Locate the cell with the specified text and output its (x, y) center coordinate. 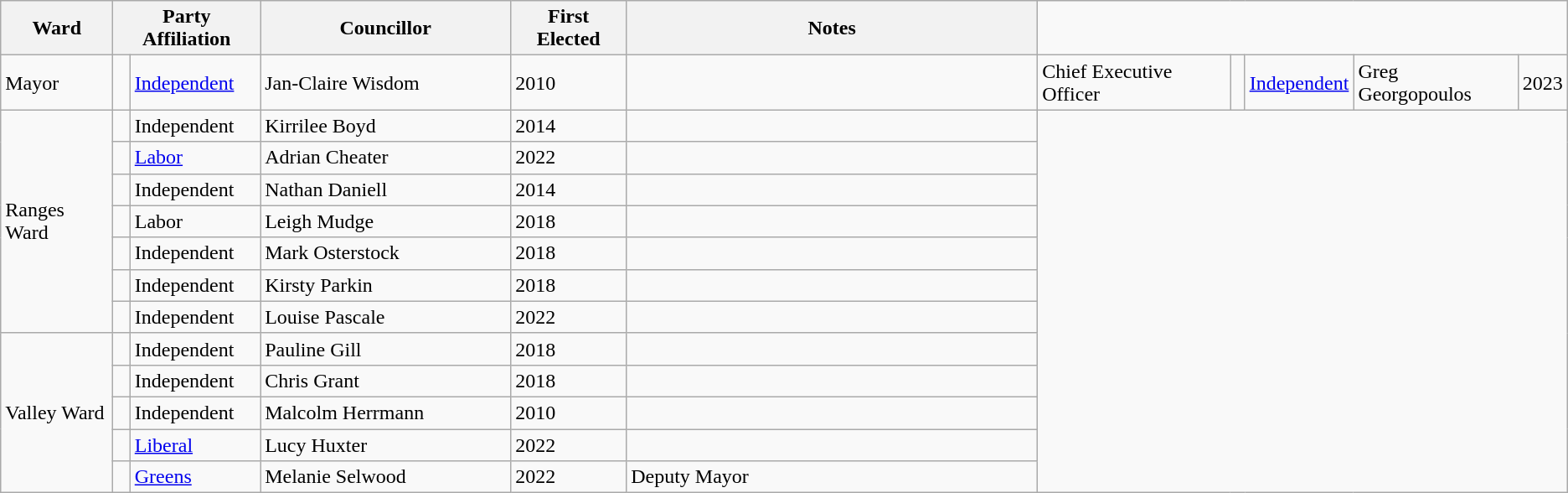
Kirrilee Boyd (385, 126)
Liberal (194, 445)
Chief Executive Officer (1134, 82)
Kirsty Parkin (385, 285)
Ranges Ward (57, 221)
Deputy Mayor (833, 477)
Councillor (385, 29)
2023 (1543, 82)
Louise Pascale (385, 317)
Greg Georgopoulos (1436, 82)
Jan-Claire Wisdom (385, 82)
Pauline Gill (385, 349)
Ward (57, 29)
Valley Ward (57, 413)
Mayor (57, 82)
Mark Osterstock (385, 253)
Leigh Mudge (385, 221)
Melanie Selwood (385, 477)
Notes (833, 29)
Greens (194, 477)
Adrian Cheater (385, 158)
Malcolm Herrmann (385, 413)
Lucy Huxter (385, 445)
Party Affiliation (187, 29)
Nathan Daniell (385, 189)
First Elected (569, 29)
Chris Grant (385, 381)
